Extract the [x, y] coordinate from the center of the cell holding the provided text.  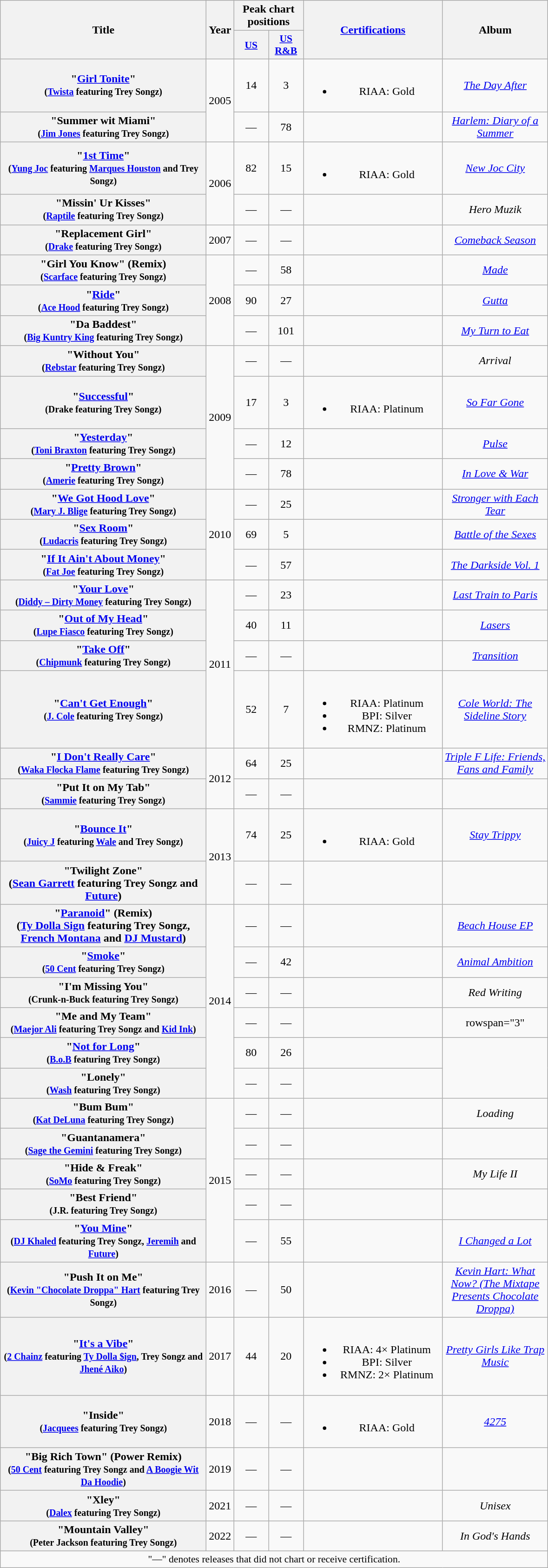
80 [251, 1053]
Comeback Season [495, 240]
2018 [220, 1421]
The Darkside Vol. 1 [495, 565]
"Yesterday"(Toni Braxton featuring Trey Songz) [103, 444]
2005 [220, 100]
"Da Baddest"(Big Kuntry King featuring Trey Songz) [103, 330]
Cole World: The Sideline Story [495, 710]
11 [286, 625]
"Successful"(Drake featuring Trey Songz) [103, 402]
58 [286, 270]
USR&B [286, 45]
2006 [220, 183]
2007 [220, 240]
Title [103, 30]
2021 [220, 1506]
52 [251, 710]
Year [220, 30]
Loading [495, 1113]
2013 [220, 857]
In Love & War [495, 474]
"I'm Missing You"(Crunk-n-Buck featuring Trey Songz) [103, 992]
"Push It on Me"(Kevin "Chocolate Droppa" Hart featuring Trey Songz) [103, 1290]
"Guantanamera"(Sage the Gemini featuring Trey Songz) [103, 1144]
Triple F Life: Friends, Fans and Family [495, 764]
2019 [220, 1469]
"1st Time"(Yung Joc featuring Marques Houston and Trey Songz) [103, 168]
69 [251, 535]
Stronger with Each Tear [495, 504]
Red Writing [495, 992]
Arrival [495, 361]
"Pretty Brown"(Amerie featuring Trey Songz) [103, 474]
"Bounce It"(Juicy J featuring Wale and Trey Songz) [103, 835]
27 [286, 300]
64 [251, 764]
Made [495, 270]
2011 [220, 664]
2009 [220, 417]
26 [286, 1053]
"Ride"(Ace Hood featuring Trey Songz) [103, 300]
17 [251, 402]
"Me and My Team"(Maejor Ali featuring Trey Songz and Kid Ink) [103, 1023]
Peak chart positions [269, 16]
Lasers [495, 625]
Certifications [373, 30]
New Joc City [495, 168]
Unisex [495, 1506]
90 [251, 300]
14 [251, 86]
2012 [220, 778]
20 [286, 1356]
2014 [220, 1001]
Stay Trippy [495, 835]
"Girl You Know" (Remix)(Scarface featuring Trey Songz) [103, 270]
"Hide & Freak"(SoMo featuring Trey Songz) [103, 1174]
"Lonely"(Wash featuring Trey Songz) [103, 1083]
"Xley"(Dalex featuring Trey Songz) [103, 1506]
"—" denotes releases that did not chart or receive certification. [274, 1559]
In God's Hands [495, 1535]
23 [286, 595]
2015 [220, 1180]
55 [286, 1241]
2008 [220, 300]
Beach House EP [495, 925]
Battle of the Sexes [495, 535]
"Best Friend"(J.R. featuring Trey Songz) [103, 1204]
So Far Gone [495, 402]
15 [286, 168]
Gutta [495, 300]
"Paranoid" (Remix)(Ty Dolla Sign featuring Trey Songz, French Montana and DJ Mustard) [103, 925]
"It's a Vibe"(2 Chainz featuring Ty Dolla $ign, Trey Songz and Jhené Aiko) [103, 1356]
"Can't Get Enough"(J. Cole featuring Trey Songz) [103, 710]
"I Don't Really Care"(Waka Flocka Flame featuring Trey Songz) [103, 764]
Transition [495, 656]
My Turn to Eat [495, 330]
RIAA: PlatinumBPI: SilverRMNZ: Platinum [373, 710]
82 [251, 168]
Animal Ambition [495, 962]
Album [495, 30]
2017 [220, 1356]
"Your Love"(Diddy – Dirty Money featuring Trey Songz) [103, 595]
Hero Muzik [495, 209]
"Missin' Ur Kisses"(Raptile featuring Trey Songz) [103, 209]
"Inside"(Jacquees featuring Trey Songz) [103, 1421]
7 [286, 710]
RIAA: 4× PlatinumBPI: SilverRMNZ: 2× Platinum [373, 1356]
57 [286, 565]
Harlem: Diary of a Summer [495, 126]
Pretty Girls Like Trap Music [495, 1356]
My Life II [495, 1174]
4275 [495, 1421]
50 [286, 1290]
40 [251, 625]
The Day After [495, 86]
2016 [220, 1290]
"You Mine"(DJ Khaled featuring Trey Songz, Jeremih and Future) [103, 1241]
rowspan="3" [495, 1023]
RIAA: Platinum [373, 402]
2010 [220, 535]
2022 [220, 1535]
"Take Off"(Chipmunk featuring Trey Songz) [103, 656]
Last Train to Paris [495, 595]
I Changed a Lot [495, 1241]
12 [286, 444]
101 [286, 330]
"Put It on My Tab"(Sammie featuring Trey Songz) [103, 793]
"Twilight Zone"(Sean Garrett featuring Trey Songz and Future) [103, 883]
74 [251, 835]
42 [286, 962]
"Girl Tonite"(Twista featuring Trey Songz) [103, 86]
US [251, 45]
"Replacement Girl"(Drake featuring Trey Songz) [103, 240]
Pulse [495, 444]
"Out of My Head"(Lupe Fiasco featuring Trey Songz) [103, 625]
"Smoke"(50 Cent featuring Trey Songz) [103, 962]
"If It Ain't About Money"(Fat Joe featuring Trey Songz) [103, 565]
5 [286, 535]
"Sex Room"(Ludacris featuring Trey Songz) [103, 535]
Kevin Hart: What Now? (The Mixtape Presents Chocolate Droppa) [495, 1290]
"Big Rich Town" (Power Remix)(50 Cent featuring Trey Songz and A Boogie Wit Da Hoodie) [103, 1469]
"We Got Hood Love"(Mary J. Blige featuring Trey Songz) [103, 504]
"Summer wit Miami"(Jim Jones featuring Trey Songz) [103, 126]
44 [251, 1356]
"Bum Bum"(Kat DeLuna featuring Trey Songz) [103, 1113]
"Without You"(Rebstar featuring Trey Songz) [103, 361]
"Mountain Valley"(Peter Jackson featuring Trey Songz) [103, 1535]
"Not for Long"(B.o.B featuring Trey Songz) [103, 1053]
